Capture the cell that displays the provided text and extract its (X, Y) central coordinate. 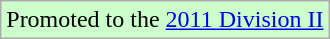
Promoted to the 2011 Division II (165, 20)
